Capture the cell that displays the provided text and extract its (x, y) central coordinate. 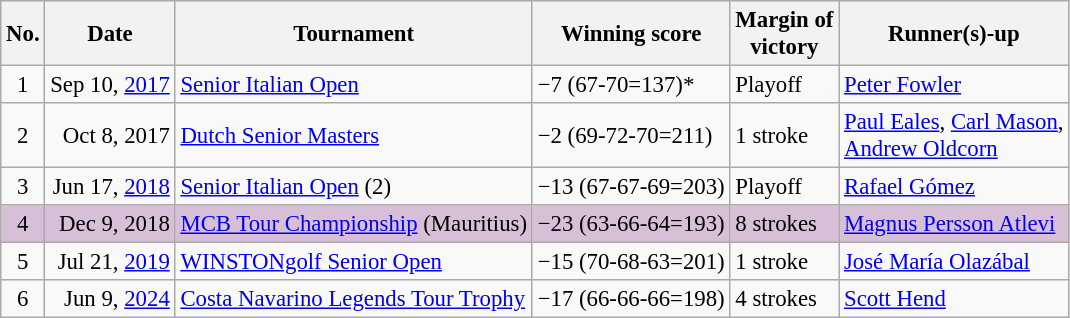
Tournament (354, 34)
Runner(s)-up (954, 34)
WINSTONgolf Senior Open (354, 262)
−23 (63-66-64=193) (631, 224)
Dutch Senior Masters (354, 136)
Jun 17, 2018 (110, 187)
Peter Fowler (954, 85)
6 (23, 299)
Jul 21, 2019 (110, 262)
−7 (67-70=137)* (631, 85)
Jun 9, 2024 (110, 299)
3 (23, 187)
Senior Italian Open (354, 85)
5 (23, 262)
−17 (66-66-66=198) (631, 299)
Dec 9, 2018 (110, 224)
Margin ofvictory (784, 34)
No. (23, 34)
Costa Navarino Legends Tour Trophy (354, 299)
4 strokes (784, 299)
Date (110, 34)
Winning score (631, 34)
Rafael Gómez (954, 187)
4 (23, 224)
Paul Eales, Carl Mason, Andrew Oldcorn (954, 136)
8 strokes (784, 224)
Oct 8, 2017 (110, 136)
MCB Tour Championship (Mauritius) (354, 224)
−2 (69-72-70=211) (631, 136)
−13 (67-67-69=203) (631, 187)
Scott Hend (954, 299)
1 (23, 85)
−15 (70-68-63=201) (631, 262)
2 (23, 136)
Senior Italian Open (2) (354, 187)
Sep 10, 2017 (110, 85)
José María Olazábal (954, 262)
Magnus Persson Atlevi (954, 224)
